Find where the given text appears and provide that cell's center as [X, Y] coordinate. 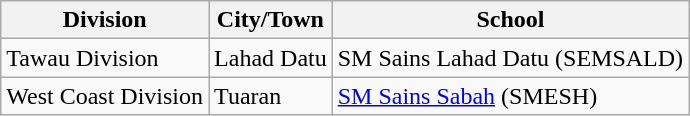
Tawau Division [105, 58]
Tuaran [271, 96]
School [510, 20]
Division [105, 20]
Lahad Datu [271, 58]
SM Sains Sabah (SMESH) [510, 96]
West Coast Division [105, 96]
City/Town [271, 20]
SM Sains Lahad Datu (SEMSALD) [510, 58]
